For the text-containing cell, return its midpoint in [x, y] coordinate format. 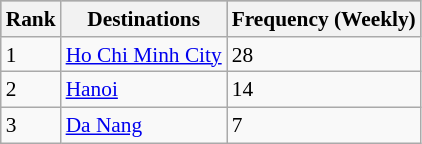
7 [324, 126]
Frequency (Weekly) [324, 19]
14 [324, 90]
28 [324, 55]
Ho Chi Minh City [144, 55]
Hanoi [144, 90]
Destinations [144, 19]
3 [31, 126]
1 [31, 55]
Rank [31, 19]
2 [31, 90]
Da Nang [144, 126]
